Extract the [x, y] coordinate from the center of the cell holding the provided text.  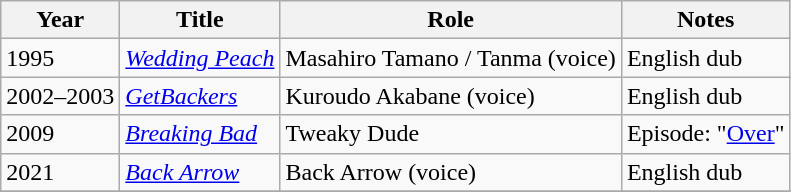
Breaking Bad [200, 134]
Role [450, 20]
GetBackers [200, 96]
Back Arrow (voice) [450, 172]
2009 [60, 134]
Back Arrow [200, 172]
1995 [60, 58]
Episode: "Over" [706, 134]
Masahiro Tamano / Tanma (voice) [450, 58]
Notes [706, 20]
2002–2003 [60, 96]
Year [60, 20]
Wedding Peach [200, 58]
Kuroudo Akabane (voice) [450, 96]
Tweaky Dude [450, 134]
Title [200, 20]
2021 [60, 172]
